Search for the cell housing the specified text and yield its (X, Y) center coordinate. 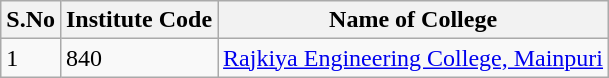
Institute Code (138, 20)
Rajkiya Engineering College, Mainpuri (414, 58)
1 (31, 58)
Name of College (414, 20)
S.No (31, 20)
840 (138, 58)
